Return the [x, y] coordinate for the center point of the cell that contains the specified text.  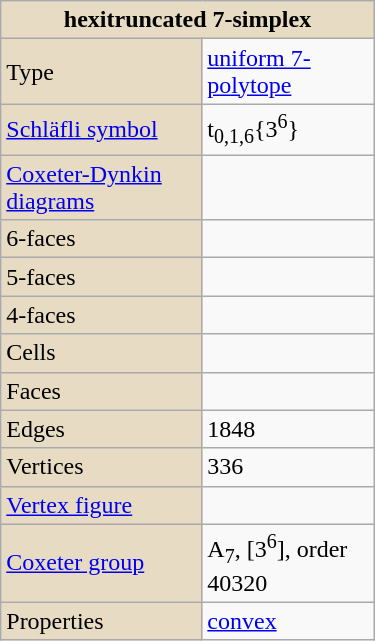
Properties [102, 621]
6-faces [102, 239]
4-faces [102, 315]
Vertex figure [102, 505]
Faces [102, 391]
336 [288, 467]
Cells [102, 353]
hexitruncated 7-simplex [188, 20]
Vertices [102, 467]
Edges [102, 429]
Type [102, 72]
Schläfli symbol [102, 130]
A7, [36], order 40320 [288, 563]
Coxeter group [102, 563]
convex [288, 621]
Coxeter-Dynkin diagrams [102, 188]
5-faces [102, 277]
t0,1,6{36} [288, 130]
uniform 7-polytope [288, 72]
1848 [288, 429]
